Determine the (X, Y) coordinate at the center of the cell enclosing the given text.  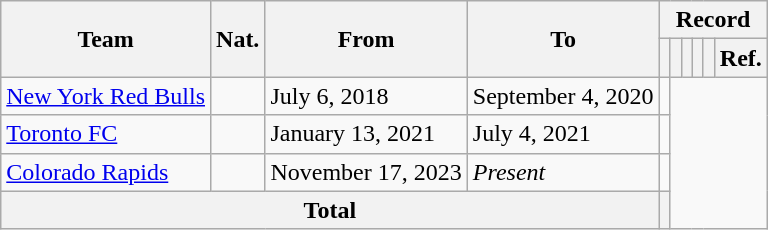
From (366, 39)
Total (330, 210)
Present (563, 172)
Toronto FC (106, 134)
Colorado Rapids (106, 172)
September 4, 2020 (563, 96)
July 4, 2021 (563, 134)
Team (106, 39)
November 17, 2023 (366, 172)
Record (713, 20)
Ref. (740, 58)
New York Red Bulls (106, 96)
January 13, 2021 (366, 134)
To (563, 39)
Nat. (238, 39)
July 6, 2018 (366, 96)
